Return the (x, y) coordinate for the center point of the cell that contains the specified text.  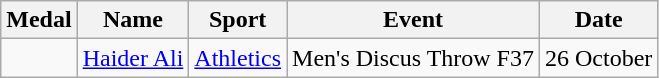
Medal (39, 20)
Date (599, 20)
26 October (599, 58)
Athletics (238, 58)
Sport (238, 20)
Haider Ali (133, 58)
Men's Discus Throw F37 (414, 58)
Event (414, 20)
Name (133, 20)
